Return (X, Y) of the center of cell containing provided text 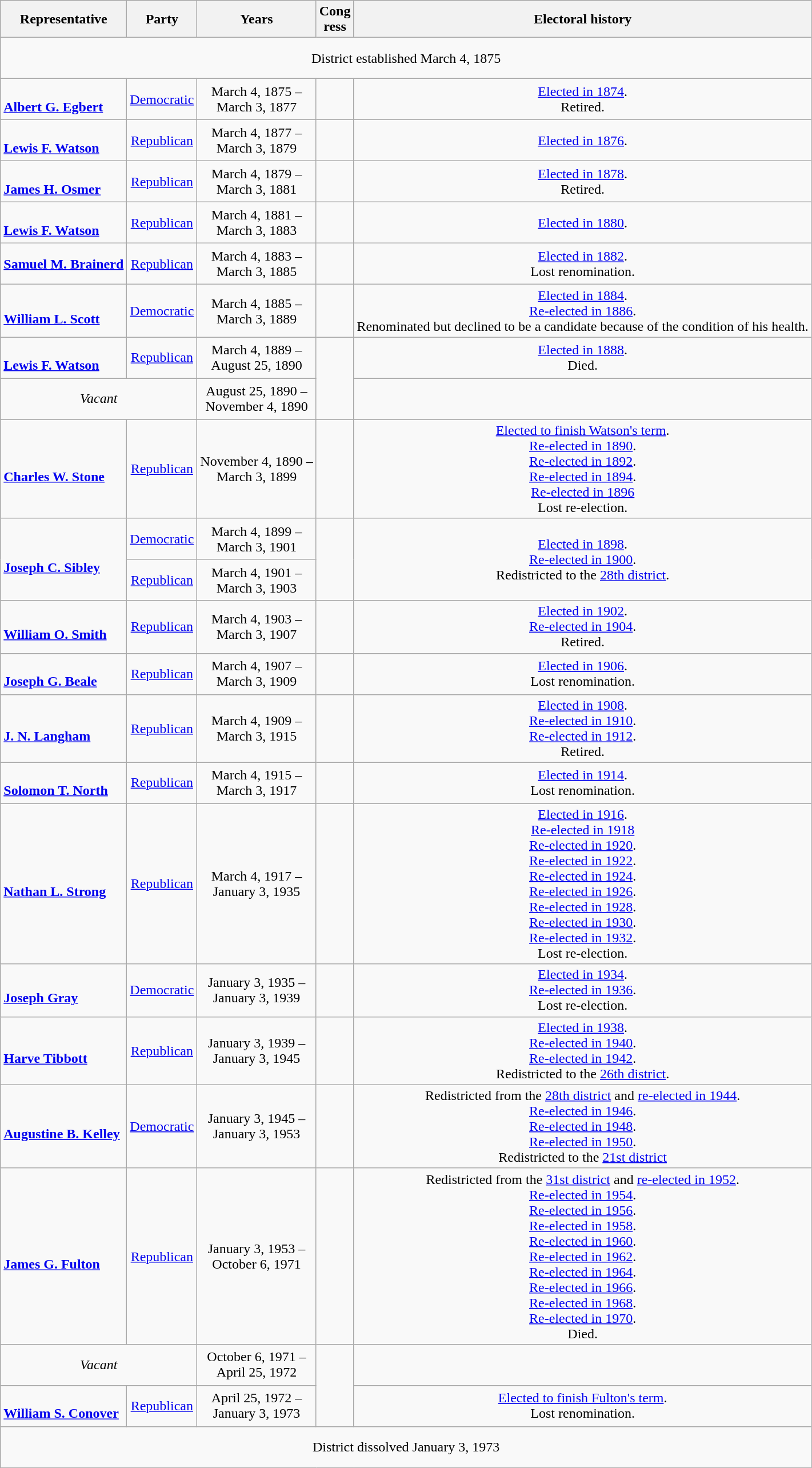
James G. Fulton (64, 1256)
Years (257, 19)
Elected in 1902.Re-elected in 1904.Retired. (583, 627)
October 6, 1971 –April 25, 1972 (257, 1365)
Elected in 1878.Retired. (583, 182)
January 3, 1953 –October 6, 1971 (257, 1256)
January 3, 1939 –January 3, 1945 (257, 1050)
March 4, 1899 –March 3, 1901 (257, 539)
District dissolved January 3, 1973 (406, 1447)
Elected in 1884.Re-elected in 1886.Renominated but declined to be a candidate because of the condition of his health. (583, 311)
March 4, 1903 –March 3, 1907 (257, 627)
James H. Osmer (64, 182)
March 4, 1915 –March 3, 1917 (257, 783)
November 4, 1890 –March 3, 1899 (257, 469)
Elected in 1934.Re-elected in 1936.Lost re-election. (583, 990)
District established March 4, 1875 (406, 58)
March 4, 1883 –March 3, 1885 (257, 264)
March 4, 1881 –March 3, 1883 (257, 223)
March 4, 1901 –March 3, 1903 (257, 580)
Nathan L. Strong (64, 883)
Samuel M. Brainerd (64, 264)
Elected to finish Watson's term.Re-elected in 1890.Re-elected in 1892.Re-elected in 1894.Re-elected in 1896Lost re-election. (583, 469)
Elected in 1908.Re-elected in 1910.Re-elected in 1912.Retired. (583, 728)
March 4, 1879 –March 3, 1881 (257, 182)
Albert G. Egbert (64, 99)
Elected in 1876. (583, 141)
William S. Conover (64, 1406)
January 3, 1935 –January 3, 1939 (257, 990)
March 4, 1889 –August 25, 1890 (257, 358)
J. N. Langham (64, 728)
March 4, 1909 –March 3, 1915 (257, 728)
March 4, 1907 –March 3, 1909 (257, 674)
Elected in 1882.Lost renomination. (583, 264)
Joseph C. Sibley (64, 559)
Augustine B. Kelley (64, 1126)
Electoral history (583, 19)
Elected in 1874.Retired. (583, 99)
March 4, 1917 –January 3, 1935 (257, 883)
Charles W. Stone (64, 469)
Elected in 1914.Lost renomination. (583, 783)
Elected in 1898.Re-elected in 1900.Redistricted to the 28th district. (583, 559)
Representative (64, 19)
Elected in 1880. (583, 223)
Elected in 1906.Lost renomination. (583, 674)
Redistricted from the 28th district and re-elected in 1944.Re-elected in 1946.Re-elected in 1948.Re-elected in 1950.Redistricted to the 21st district (583, 1126)
Elected in 1938.Re-elected in 1940.Re-elected in 1942.Redistricted to the 26th district. (583, 1050)
William L. Scott (64, 311)
March 4, 1885 –March 3, 1889 (257, 311)
Congress (335, 19)
Solomon T. North (64, 783)
Elected to finish Fulton's term.Lost renomination. (583, 1406)
Harve Tibbott (64, 1050)
April 25, 1972 –January 3, 1973 (257, 1406)
Party (162, 19)
Joseph Gray (64, 990)
March 4, 1875 –March 3, 1877 (257, 99)
January 3, 1945 –January 3, 1953 (257, 1126)
August 25, 1890 –November 4, 1890 (257, 399)
March 4, 1877 –March 3, 1879 (257, 141)
Joseph G. Beale (64, 674)
Elected in 1888.Died. (583, 358)
William O. Smith (64, 627)
